Locate the cell with the specified text and output its (x, y) center coordinate. 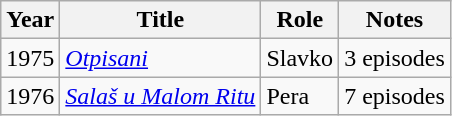
Otpisani (160, 58)
Role (300, 20)
Pera (300, 96)
7 episodes (395, 96)
1976 (30, 96)
1975 (30, 58)
Notes (395, 20)
3 episodes (395, 58)
Title (160, 20)
Salaš u Malom Ritu (160, 96)
Year (30, 20)
Slavko (300, 58)
